Find where the given text appears and provide that cell's center as [X, Y] coordinate. 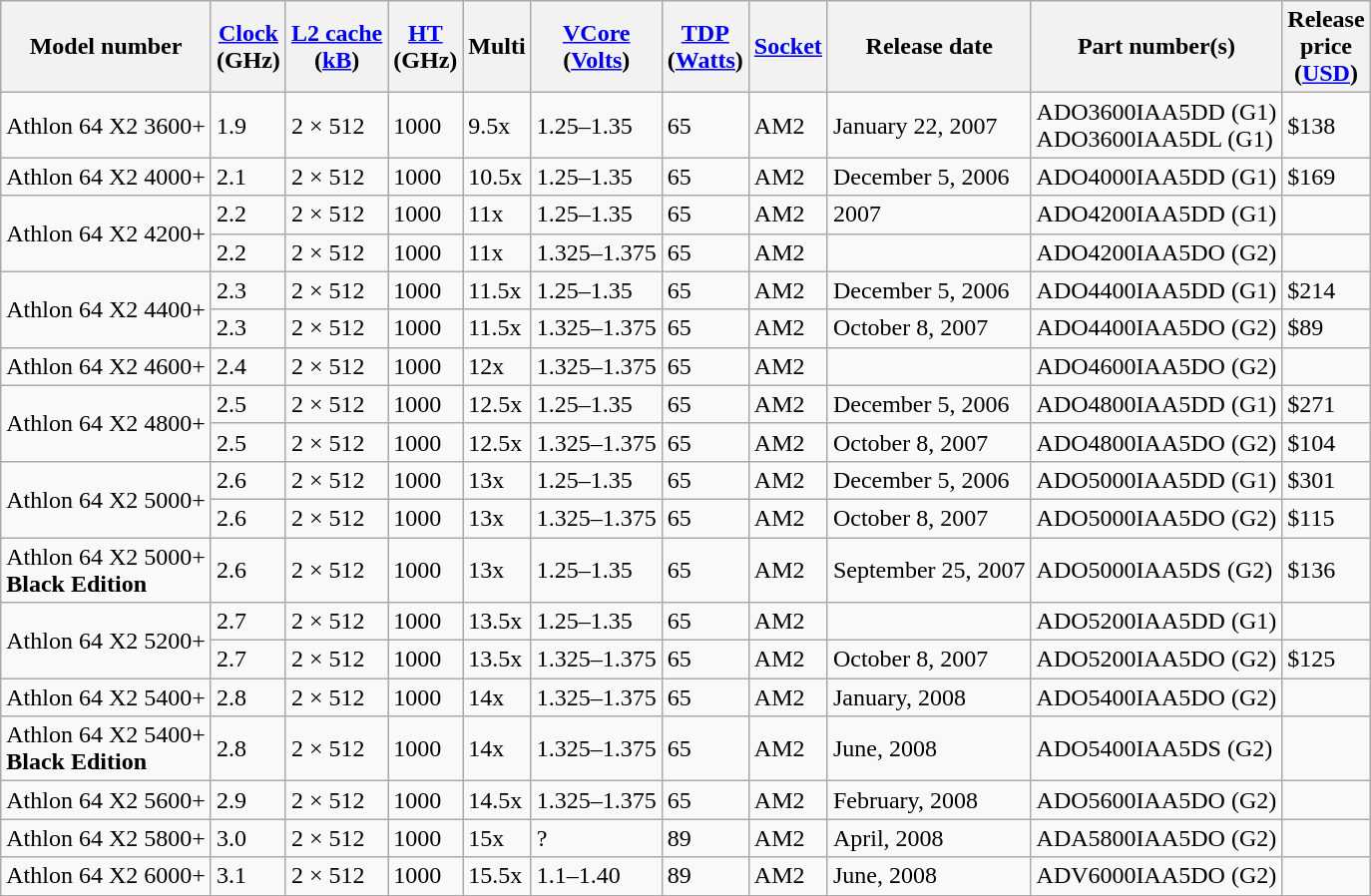
ADO5600IAA5DO (G2) [1156, 800]
Part number(s) [1156, 47]
Athlon 64 X2 5800+ [106, 838]
ADO4800IAA5DD (G1) [1156, 404]
Athlon 64 X2 4000+ [106, 177]
Athlon 64 X2 5000+Black Edition [106, 569]
14.5x [497, 800]
Athlon 64 X2 5400+ [106, 697]
Clock(GHz) [247, 47]
$138 [1326, 126]
TDP(Watts) [704, 47]
$115 [1326, 518]
1.1–1.40 [597, 876]
ADO5400IAA5DO (G2) [1156, 697]
? [597, 838]
Athlon 64 X2 5600+ [106, 800]
ADO5000IAA5DS (G2) [1156, 569]
VCore(Volts) [597, 47]
ADO3600IAA5DD (G1)ADO3600IAA5DL (G1) [1156, 126]
$136 [1326, 569]
12x [497, 366]
2007 [929, 215]
ADO5000IAA5DD (G1) [1156, 480]
3.0 [247, 838]
Release date [929, 47]
ADO4200IAA5DO (G2) [1156, 252]
ADO4400IAA5DO (G2) [1156, 328]
9.5x [497, 126]
Releaseprice(USD) [1326, 47]
ADO4800IAA5DO (G2) [1156, 442]
Socket [788, 47]
ADV6000IAA5DO (G2) [1156, 876]
L2 cache(kB) [336, 47]
2.1 [247, 177]
ADO5000IAA5DO (G2) [1156, 518]
HT(GHz) [425, 47]
$125 [1326, 660]
ADO4600IAA5DO (G2) [1156, 366]
Athlon 64 X2 4600+ [106, 366]
15x [497, 838]
ADO4000IAA5DD (G1) [1156, 177]
$214 [1326, 290]
Athlon 64 X2 5200+ [106, 641]
Athlon 64 X2 5000+ [106, 499]
15.5x [497, 876]
1.9 [247, 126]
Athlon 64 X2 3600+ [106, 126]
$89 [1326, 328]
Athlon 64 X2 4400+ [106, 309]
September 25, 2007 [929, 569]
ADO4200IAA5DD (G1) [1156, 215]
ADO5400IAA5DS (G2) [1156, 748]
ADO5200IAA5DD (G1) [1156, 622]
$271 [1326, 404]
February, 2008 [929, 800]
$169 [1326, 177]
3.1 [247, 876]
ADA5800IAA5DO (G2) [1156, 838]
2.4 [247, 366]
Model number [106, 47]
January, 2008 [929, 697]
April, 2008 [929, 838]
ADO5200IAA5DO (G2) [1156, 660]
Multi [497, 47]
ADO4400IAA5DD (G1) [1156, 290]
2.9 [247, 800]
Athlon 64 X2 4800+ [106, 423]
Athlon 64 X2 5400+Black Edition [106, 748]
Athlon 64 X2 4200+ [106, 233]
10.5x [497, 177]
$104 [1326, 442]
January 22, 2007 [929, 126]
Athlon 64 X2 6000+ [106, 876]
$301 [1326, 480]
